Return (x, y) of the center of cell containing provided text 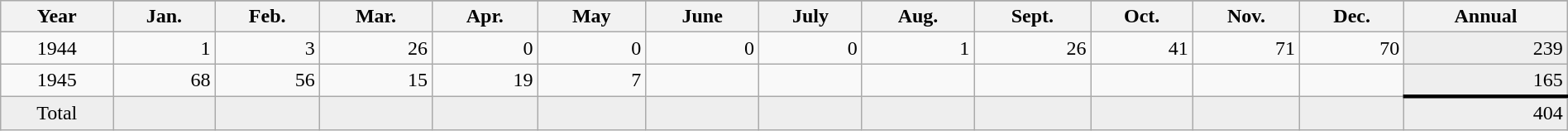
Feb. (267, 17)
15 (375, 80)
Dec. (1352, 17)
Mar. (375, 17)
June (703, 17)
Apr. (485, 17)
May (592, 17)
July (810, 17)
19 (485, 80)
3 (267, 48)
70 (1352, 48)
56 (267, 80)
Nov. (1245, 17)
Sept. (1032, 17)
41 (1141, 48)
Jan. (164, 17)
1945 (57, 80)
Total (57, 113)
404 (1485, 113)
Aug. (918, 17)
71 (1245, 48)
7 (592, 80)
68 (164, 80)
Oct. (1141, 17)
Year (57, 17)
239 (1485, 48)
165 (1485, 80)
1944 (57, 48)
Annual (1485, 17)
